Return [X, Y] of the center of cell containing provided text 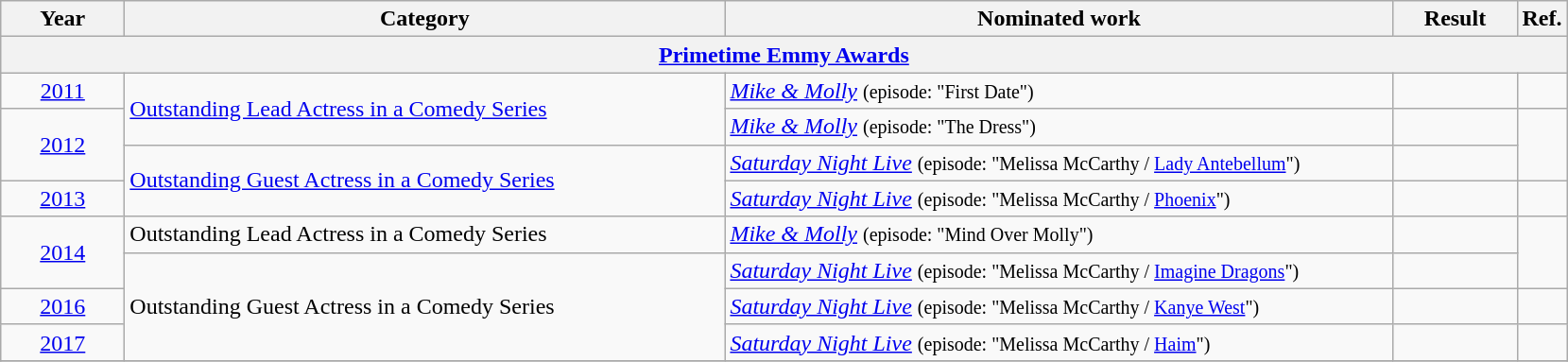
Category [425, 19]
2014 [62, 252]
Saturday Night Live (episode: "Melissa McCarthy / Haim") [1059, 342]
Saturday Night Live (episode: "Melissa McCarthy / Imagine Dragons") [1059, 270]
Mike & Molly (episode: "The Dress") [1059, 127]
2016 [62, 306]
Saturday Night Live (episode: "Melissa McCarthy / Lady Antebellum") [1059, 163]
Mike & Molly (episode: "First Date") [1059, 91]
2012 [62, 145]
Primetime Emmy Awards [784, 55]
Result [1456, 19]
Mike & Molly (episode: "Mind Over Molly") [1059, 234]
2011 [62, 91]
Nominated work [1059, 19]
Saturday Night Live (episode: "Melissa McCarthy / Kanye West") [1059, 306]
Ref. [1542, 19]
2013 [62, 198]
2017 [62, 342]
Year [62, 19]
Saturday Night Live (episode: "Melissa McCarthy / Phoenix") [1059, 198]
